Identify which cell holds the provided text, then report its [X, Y] central coordinate. 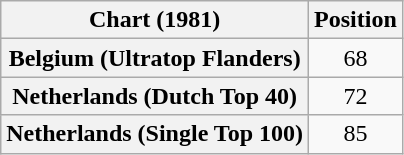
68 [356, 58]
72 [356, 96]
Belgium (Ultratop Flanders) [155, 58]
Netherlands (Single Top 100) [155, 134]
Position [356, 20]
Chart (1981) [155, 20]
Netherlands (Dutch Top 40) [155, 96]
85 [356, 134]
